From the cell containing the given text, extract its center point as [x, y] coordinate. 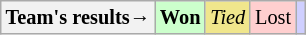
Tied [228, 17]
Won [180, 17]
Team's results→ [78, 17]
Lost [273, 17]
